Capture the cell that displays the provided text and extract its (X, Y) central coordinate. 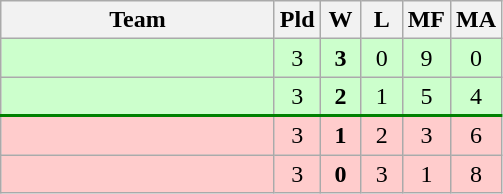
W (340, 20)
Pld (297, 20)
8 (476, 173)
9 (426, 58)
Team (138, 20)
MF (426, 20)
MA (476, 20)
6 (476, 136)
L (382, 20)
4 (476, 96)
5 (426, 96)
